Return the [X, Y] coordinate for the center point of the cell that contains the specified text.  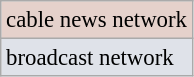
cable news network [97, 20]
broadcast network [97, 58]
